Locate the cell with the specified text and output its (X, Y) center coordinate. 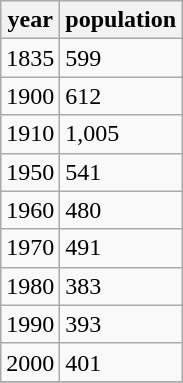
1835 (30, 58)
541 (121, 172)
401 (121, 362)
612 (121, 96)
1,005 (121, 134)
1960 (30, 210)
1900 (30, 96)
1970 (30, 248)
383 (121, 286)
1980 (30, 286)
393 (121, 324)
2000 (30, 362)
1950 (30, 172)
year (30, 20)
599 (121, 58)
491 (121, 248)
1910 (30, 134)
1990 (30, 324)
population (121, 20)
480 (121, 210)
